Search for the cell housing the specified text and yield its [X, Y] center coordinate. 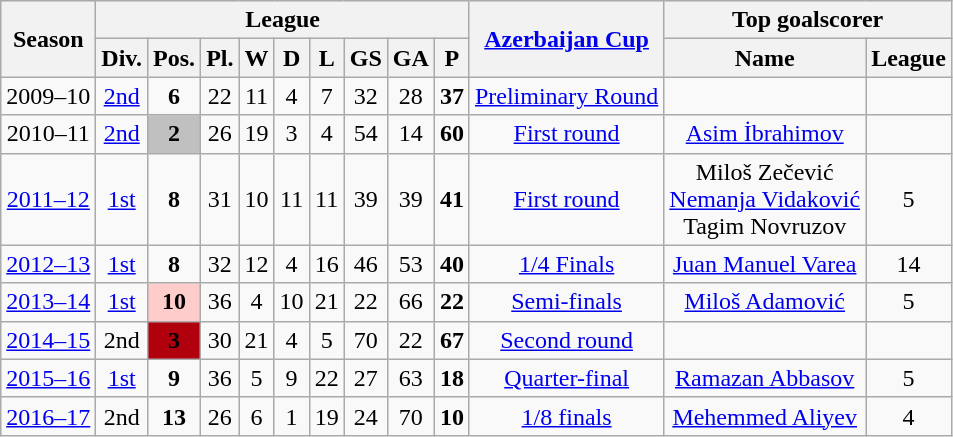
Pl. [220, 58]
24 [366, 416]
66 [410, 302]
40 [452, 264]
Pos. [174, 58]
Div. [122, 58]
30 [220, 340]
1/4 Finals [566, 264]
GS [366, 58]
2015–16 [48, 378]
31 [220, 199]
Juan Manuel Varea [765, 264]
2011–12 [48, 199]
Miloš Adamović [765, 302]
Ramazan Abbasov [765, 378]
D [292, 58]
28 [410, 96]
13 [174, 416]
Preliminary Round [566, 96]
P [452, 58]
Name [765, 58]
Second round [566, 340]
Top goalscorer [808, 20]
7 [326, 96]
Mehemmed Aliyev [765, 416]
Semi-finals [566, 302]
54 [366, 134]
1 [292, 416]
1/8 finals [566, 416]
2013–14 [48, 302]
16 [326, 264]
46 [366, 264]
27 [366, 378]
2014–15 [48, 340]
Quarter-final [566, 378]
67 [452, 340]
2012–13 [48, 264]
GA [410, 58]
Season [48, 39]
37 [452, 96]
Asim İbrahimov [765, 134]
2010–11 [48, 134]
2016–17 [48, 416]
53 [410, 264]
W [256, 58]
63 [410, 378]
18 [452, 378]
2 [174, 134]
60 [452, 134]
L [326, 58]
41 [452, 199]
2009–10 [48, 96]
12 [256, 264]
Miloš Zečević Nemanja Vidaković Tagim Novruzov [765, 199]
Azerbaijan Cup [566, 39]
